Extract the (X, Y) coordinate from the center of the cell holding the provided text.  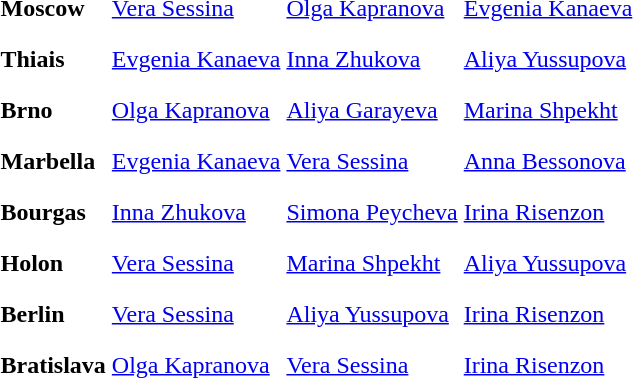
Aliya Garayeva (372, 110)
Marina Shpekht (372, 263)
Aliya Yussupova (372, 314)
Olga Kapranova (196, 110)
Simona Peycheva (372, 212)
